Extract the [x, y] coordinate from the center of the cell holding the provided text.  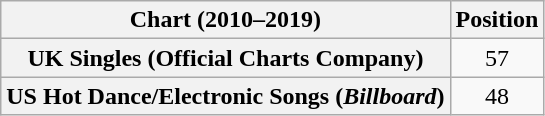
Chart (2010–2019) [226, 20]
US Hot Dance/Electronic Songs (Billboard) [226, 96]
UK Singles (Official Charts Company) [226, 58]
57 [497, 58]
48 [497, 96]
Position [497, 20]
